Identify which cell holds the provided text, then report its [X, Y] central coordinate. 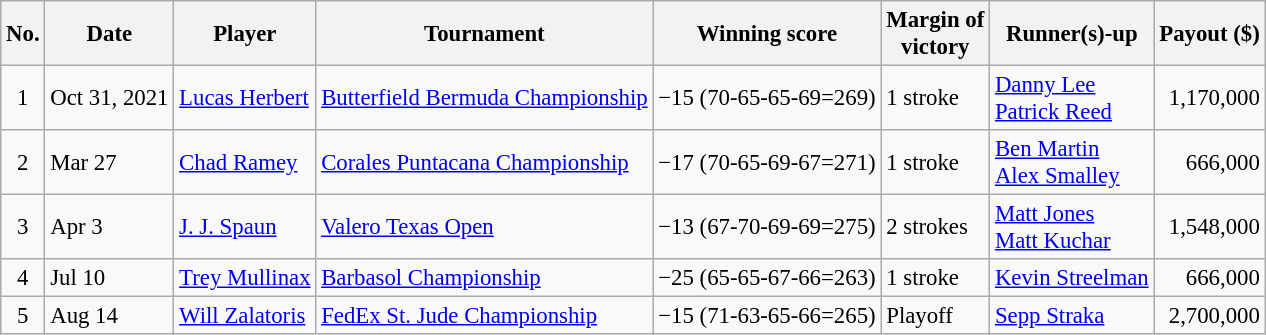
2 [23, 162]
Aug 14 [110, 316]
FedEx St. Jude Championship [484, 316]
Date [110, 34]
1 [23, 98]
No. [23, 34]
−15 (71-63-65-66=265) [767, 316]
Danny Lee Patrick Reed [1072, 98]
−13 (67-70-69-69=275) [767, 228]
2 strokes [936, 228]
1,548,000 [1210, 228]
Runner(s)-up [1072, 34]
Payout ($) [1210, 34]
J. J. Spaun [245, 228]
Ben Martin Alex Smalley [1072, 162]
2,700,000 [1210, 316]
Player [245, 34]
5 [23, 316]
Will Zalatoris [245, 316]
Margin ofvictory [936, 34]
Oct 31, 2021 [110, 98]
Playoff [936, 316]
Apr 3 [110, 228]
4 [23, 278]
3 [23, 228]
Lucas Herbert [245, 98]
Tournament [484, 34]
Valero Texas Open [484, 228]
Barbasol Championship [484, 278]
Trey Mullinax [245, 278]
Winning score [767, 34]
Sepp Straka [1072, 316]
Matt Jones Matt Kuchar [1072, 228]
Mar 27 [110, 162]
Kevin Streelman [1072, 278]
Chad Ramey [245, 162]
Corales Puntacana Championship [484, 162]
1,170,000 [1210, 98]
Jul 10 [110, 278]
−25 (65-65-67-66=263) [767, 278]
−17 (70-65-69-67=271) [767, 162]
Butterfield Bermuda Championship [484, 98]
−15 (70-65-65-69=269) [767, 98]
